Pinpoint the cell where the given text exists, returning its (x, y) midpoint coordinate. 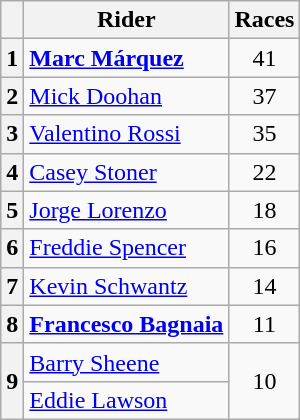
Marc Márquez (126, 58)
Barry Sheene (126, 362)
Eddie Lawson (126, 400)
9 (12, 381)
16 (264, 248)
1 (12, 58)
22 (264, 172)
Races (264, 20)
Casey Stoner (126, 172)
14 (264, 286)
Kevin Schwantz (126, 286)
7 (12, 286)
35 (264, 134)
2 (12, 96)
6 (12, 248)
8 (12, 324)
Rider (126, 20)
Mick Doohan (126, 96)
10 (264, 381)
37 (264, 96)
Francesco Bagnaia (126, 324)
3 (12, 134)
Valentino Rossi (126, 134)
4 (12, 172)
5 (12, 210)
11 (264, 324)
Freddie Spencer (126, 248)
Jorge Lorenzo (126, 210)
18 (264, 210)
41 (264, 58)
